For the text-containing cell, return its midpoint in (x, y) coordinate format. 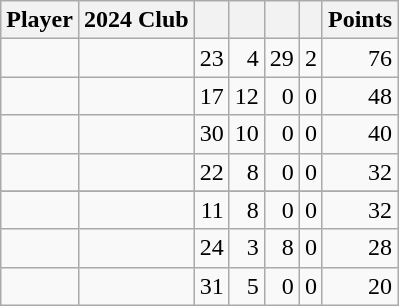
17 (212, 96)
12 (246, 96)
2 (310, 58)
3 (246, 248)
4 (246, 58)
2024 Club (136, 20)
20 (360, 286)
40 (360, 134)
Player (40, 20)
24 (212, 248)
10 (246, 134)
11 (212, 210)
5 (246, 286)
76 (360, 58)
31 (212, 286)
23 (212, 58)
48 (360, 96)
22 (212, 172)
30 (212, 134)
29 (282, 58)
Points (360, 20)
28 (360, 248)
